Determine the [X, Y] coordinate at the center of the cell enclosing the given text.  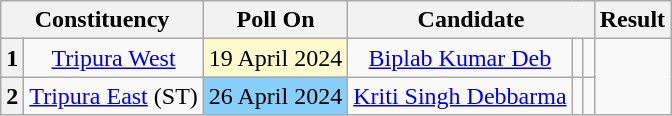
2 [12, 96]
Result [632, 20]
Constituency [102, 20]
Biplab Kumar Deb [460, 58]
Tripura West [114, 58]
Poll On [275, 20]
26 April 2024 [275, 96]
Kriti Singh Debbarma [460, 96]
1 [12, 58]
19 April 2024 [275, 58]
Candidate [471, 20]
Tripura East (ST) [114, 96]
